Provide the (X, Y) coordinate of the cell's center where the given text is located.  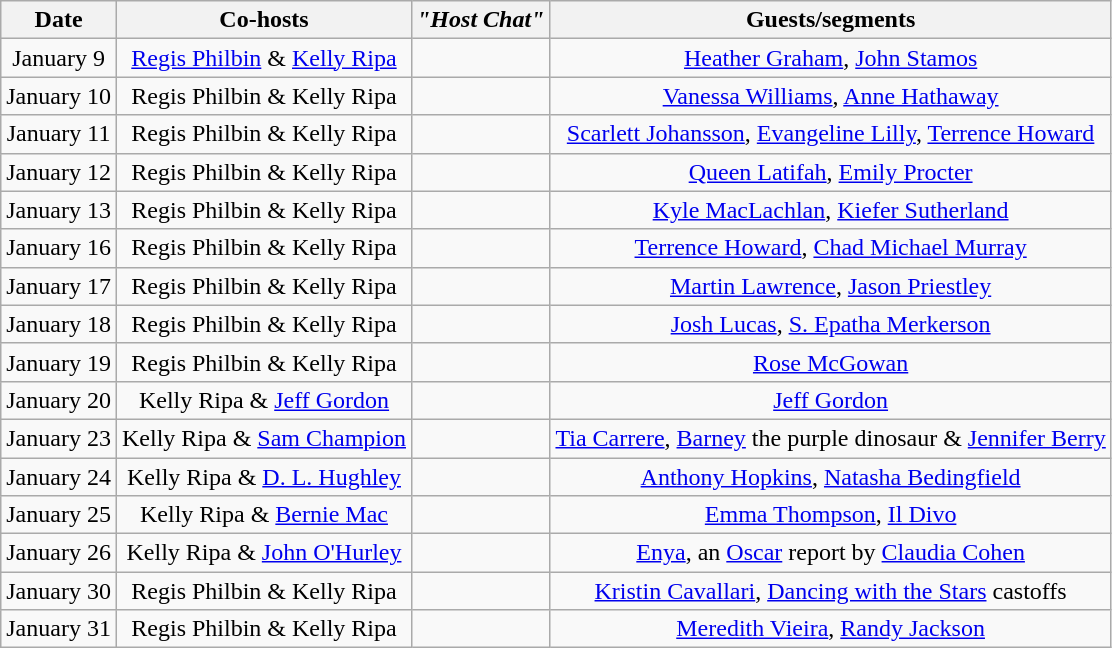
Martin Lawrence, Jason Priestley (830, 286)
Rose McGowan (830, 362)
Terrence Howard, Chad Michael Murray (830, 248)
January 18 (59, 324)
January 31 (59, 629)
January 20 (59, 400)
Kristin Cavallari, Dancing with the Stars castoffs (830, 591)
Co-hosts (264, 20)
Meredith Vieira, Randy Jackson (830, 629)
Enya, an Oscar report by Claudia Cohen (830, 553)
January 12 (59, 172)
Guests/segments (830, 20)
January 17 (59, 286)
Scarlett Johansson, Evangeline Lilly, Terrence Howard (830, 134)
Jeff Gordon (830, 400)
January 30 (59, 591)
Kelly Ripa & Jeff Gordon (264, 400)
January 13 (59, 210)
January 26 (59, 553)
Vanessa Williams, Anne Hathaway (830, 96)
January 25 (59, 515)
January 24 (59, 477)
Emma Thompson, Il Divo (830, 515)
Kelly Ripa & D. L. Hughley (264, 477)
January 23 (59, 438)
Tia Carrere, Barney the purple dinosaur & Jennifer Berry (830, 438)
January 16 (59, 248)
January 11 (59, 134)
Kelly Ripa & Sam Champion (264, 438)
January 9 (59, 58)
Josh Lucas, S. Epatha Merkerson (830, 324)
Heather Graham, John Stamos (830, 58)
January 10 (59, 96)
Queen Latifah, Emily Procter (830, 172)
"Host Chat" (481, 20)
January 19 (59, 362)
Kelly Ripa & Bernie Mac (264, 515)
Anthony Hopkins, Natasha Bedingfield (830, 477)
Date (59, 20)
Kelly Ripa & John O'Hurley (264, 553)
Kyle MacLachlan, Kiefer Sutherland (830, 210)
